Output the (X, Y) coordinate of the center of the cell containing the given text.  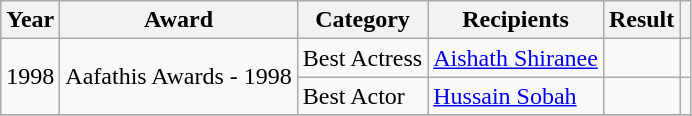
Year (30, 20)
Hussain Sobah (516, 96)
Recipients (516, 20)
Aafathis Awards - 1998 (178, 77)
Category (362, 20)
Award (178, 20)
Best Actress (362, 58)
1998 (30, 77)
Aishath Shiranee (516, 58)
Result (641, 20)
Best Actor (362, 96)
